Provide the (X, Y) coordinate of the cell's center where the given text is located.  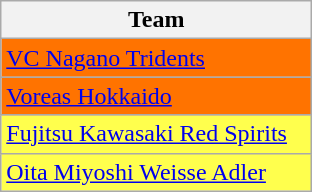
Voreas Hokkaido (156, 96)
Fujitsu Kawasaki Red Spirits (156, 134)
Oita Miyoshi Weisse Adler (156, 172)
VC Nagano Tridents (156, 58)
Team (156, 20)
